Determine the (X, Y) coordinate at the center of the cell enclosing the given text.  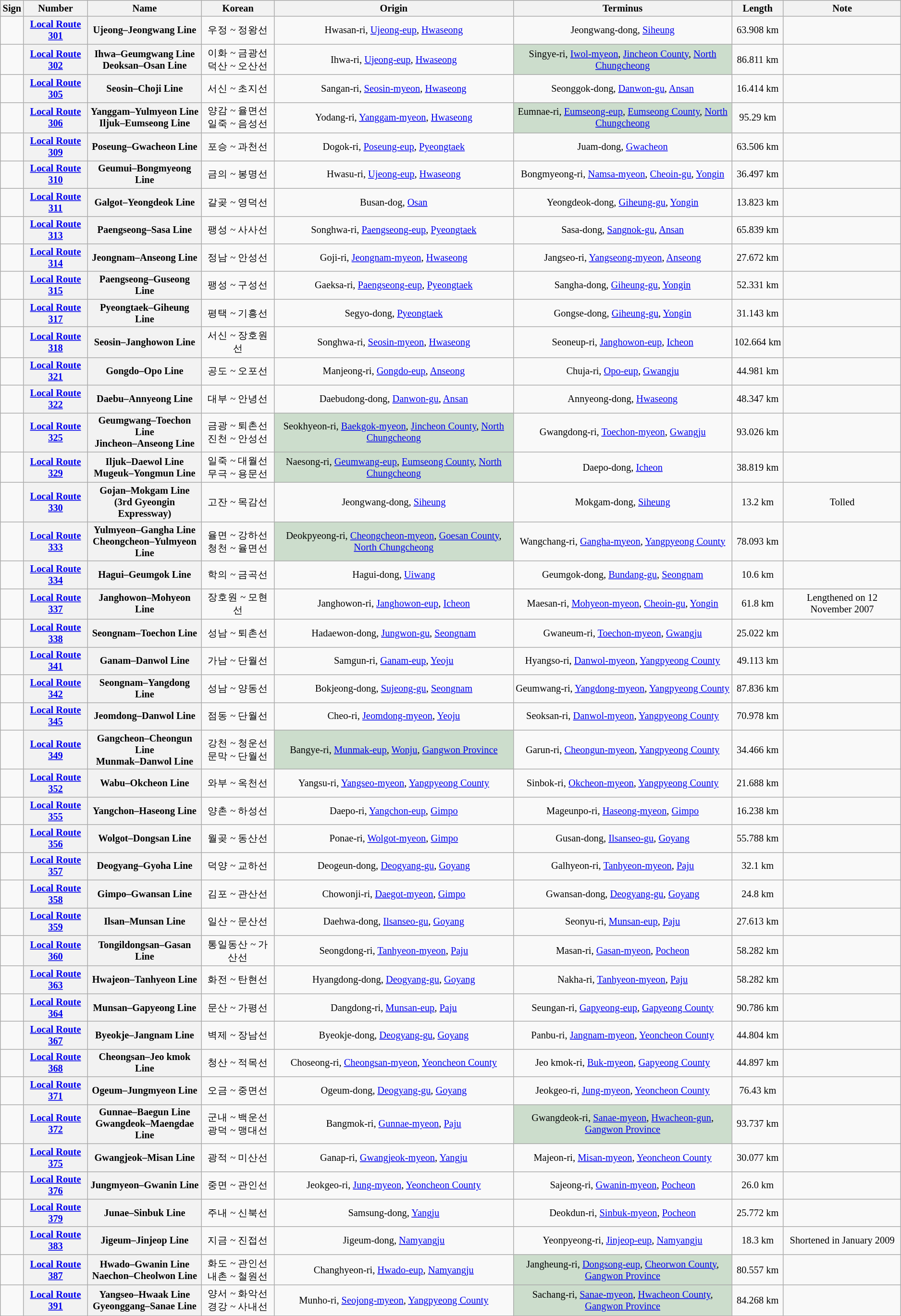
일산 ~ 문산선 (238, 922)
Ganam–Danwol Line (145, 661)
76.43 km (757, 1091)
Naesong-ri, Geumwang-eup, Eumseong County, North Chungcheong (394, 467)
Hadaewon-dong, Jungwon-gu, Seongnam (394, 633)
가남 ~ 단월선 (238, 661)
Hwado–Gwanin LineNaechon–Cheolwon Line (145, 1270)
Chowonji-ri, Daegot-myeon, Gimpo (394, 894)
공도 ~ 오포선 (238, 371)
Local Route 360 (56, 950)
Sinbok-ri, Okcheon-myeon, Yangpyeong County (623, 783)
Janghowon–Mohyeon Line (145, 604)
군내 ~ 백운선광덕 ~ 맹대선 (238, 1124)
Local Route 349 (56, 750)
102.664 km (757, 342)
90.786 km (757, 1008)
Length (757, 8)
Hyangso-ri, Danwol-myeon, Yangpyeong County (623, 661)
Ogeum–Jungmyeon Line (145, 1091)
Geumui–Bongmyeong Line (145, 174)
대부 ~ 안녕선 (238, 399)
44.804 km (757, 1035)
21.688 km (757, 783)
Gwansan-dong, Deogyang-gu, Goyang (623, 894)
36.497 km (757, 174)
Gangcheon–Cheongun LineMunmak–Danwol Line (145, 750)
48.347 km (757, 399)
Cheongsan–Jeo kmok Line (145, 1063)
Sangha-dong, Giheung-gu, Yongin (623, 285)
Local Route 334 (56, 575)
13.2 km (757, 502)
Paengseong–Guseong Line (145, 285)
Maesan-ri, Mohyeon-myeon, Cheoin-gu, Yongin (623, 604)
주내 ~ 신북선 (238, 1213)
Gimpo–Gwansan Line (145, 894)
학의 ~ 금곡선 (238, 575)
Samgun-ri, Ganam-eup, Yeoju (394, 661)
Hwajeon–Tanhyeon Line (145, 980)
Local Route 313 (56, 230)
78.093 km (757, 541)
55.788 km (757, 839)
Tolled (842, 502)
Local Route 321 (56, 371)
Seongnam–Yangdong Line (145, 688)
63.506 km (757, 147)
27.613 km (757, 922)
Choseong-ri, Cheongsan-myeon, Yeoncheon County (394, 1063)
율면 ~ 강하선청천 ~ 율면선 (238, 541)
Number (56, 8)
Jangseo-ri, Yangseong-myeon, Anseong (623, 257)
Bongmyeong-ri, Namsa-myeon, Cheoin-gu, Yongin (623, 174)
Samsung-dong, Yangju (394, 1213)
Busan-dog, Osan (394, 202)
16.414 km (757, 88)
Seonggok-dong, Danwon-gu, Ansan (623, 88)
오금 ~ 중면선 (238, 1091)
팽성 ~ 사사선 (238, 230)
Ogeum-dong, Deogyang-gu, Goyang (394, 1091)
화도 ~ 관인선내촌 ~ 철원선 (238, 1270)
Hwasu-ri, Ujeong-eup, Hwaseong (394, 174)
Lengthened on 12 November 2007 (842, 604)
27.672 km (757, 257)
Gwangdeok-ri, Sanae-myeon, Hwacheon-gun, Gangwon Province (623, 1124)
Yangseo–Hwaak LineGyeonggang–Sanae Line (145, 1300)
점동 ~ 단월선 (238, 716)
청산 ~ 적목선 (238, 1063)
Deogeun-dong, Deogyang-gu, Goyang (394, 866)
Local Route 375 (56, 1158)
Origin (394, 8)
고잔 ~ 목감선 (238, 502)
Jeongnam–Anseong Line (145, 257)
Seonyu-ri, Munsan-eup, Paju (623, 922)
61.8 km (757, 604)
Hyangdong-dong, Deogyang-gu, Goyang (394, 980)
Terminus (623, 8)
Nakha-ri, Tanhyeon-myeon, Paju (623, 980)
Seosin–Janghowon Line (145, 342)
Local Route 357 (56, 866)
Gusan-dong, Ilsanseo-gu, Goyang (623, 839)
Juam-dong, Gwacheon (623, 147)
86.811 km (757, 60)
Seungan-ri, Gapyeong-eup, Gapyeong County (623, 1008)
84.268 km (757, 1300)
Local Route 355 (56, 811)
Songhwa-ri, Paengseong-eup, Pyeongtaek (394, 230)
Ihwa-ri, Ujeong-eup, Hwaseong (394, 60)
Deokpyeong-ri, Cheongcheon-myeon, Goesan County, North Chungcheong (394, 541)
Korean (238, 8)
Local Route 301 (56, 30)
Local Route 338 (56, 633)
26.0 km (757, 1185)
Manjeong-ri, Gongdo-eup, Anseong (394, 371)
Local Route 317 (56, 313)
Ujeong–Jeongwang Line (145, 30)
Yangchon–Haseong Line (145, 811)
성남 ~ 퇴촌선 (238, 633)
93.026 km (757, 432)
중면 ~ 관인선 (238, 1185)
우정 ~ 정왕선 (238, 30)
Local Route 371 (56, 1091)
Local Route 363 (56, 980)
Local Route 356 (56, 839)
Bangmok-ri, Gunnae-myeon, Paju (394, 1124)
Singye-ri, Iwol-myeon, Jincheon County, North Chungcheong (623, 60)
문산 ~ 가평선 (238, 1008)
87.836 km (757, 688)
Munho-ri, Seojong-myeon, Yangpyeong County (394, 1300)
Janghowon-ri, Janghowon-eup, Icheon (394, 604)
Daepo-ri, Yangchon-eup, Gimpo (394, 811)
Name (145, 8)
Local Route 329 (56, 467)
Gaeksa-ri, Paengseong-eup, Pyeongtaek (394, 285)
49.113 km (757, 661)
Tongildongsan–Gasan Line (145, 950)
Note (842, 8)
Deogyang–Gyoha Line (145, 866)
Gojan–Mokgam Line (3rd Gyeongin Expressway) (145, 502)
Jigeum–Jinjeop Line (145, 1241)
Ponae-ri, Wolgot-myeon, Gimpo (394, 839)
양촌 ~ 하성선 (238, 811)
서신 ~ 초지선 (238, 88)
Ilsan–Munsan Line (145, 922)
95.29 km (757, 118)
Local Route 314 (56, 257)
32.1 km (757, 866)
Dogok-ri, Poseung-eup, Pyeongtaek (394, 147)
Chuja-ri, Opo-eup, Gwangju (623, 371)
Jeomdong–Danwol Line (145, 716)
Seoneup-ri, Janghowon-eup, Icheon (623, 342)
Daebu–Annyeong Line (145, 399)
Gwangdong-ri, Toechon-myeon, Gwangju (623, 432)
Shortened in January 2009 (842, 1241)
금의 ~ 봉명선 (238, 174)
Yodang-ri, Yanggam-myeon, Hwaseong (394, 118)
Jeo kmok-ri, Buk-myeon, Gapyeong County (623, 1063)
포승 ~ 과천선 (238, 147)
갈곶 ~ 영덕선 (238, 202)
Mokgam-dong, Siheung (623, 502)
Hwasan-ri, Ujeong-eup, Hwaseong (394, 30)
65.839 km (757, 230)
93.737 km (757, 1124)
Gongse-dong, Giheung-gu, Yongin (623, 313)
Local Route 341 (56, 661)
Wangchang-ri, Gangha-myeon, Yangpyeong County (623, 541)
Yangsu-ri, Yangseo-myeon, Yangpyeong County (394, 783)
18.3 km (757, 1241)
Local Route 368 (56, 1063)
Local Route 376 (56, 1185)
Yeonpyeong-ri, Jinjeop-eup, Namyangju (623, 1241)
Galgot–Yeongdeok Line (145, 202)
44.897 km (757, 1063)
Local Route 337 (56, 604)
Local Route 387 (56, 1270)
Daepo-dong, Icheon (623, 467)
Paengseong–Sasa Line (145, 230)
31.143 km (757, 313)
성남 ~ 양동선 (238, 688)
Annyeong-dong, Hwaseong (623, 399)
Local Route 315 (56, 285)
Local Route 358 (56, 894)
Majeon-ri, Misan-myeon, Yeoncheon County (623, 1158)
Dangdong-ri, Munsan-eup, Paju (394, 1008)
Geumgok-dong, Bundang-gu, Seongnam (623, 575)
Ihwa–Geumgwang LineDeoksan–Osan Line (145, 60)
Daehwa-dong, Ilsanseo-gu, Goyang (394, 922)
80.557 km (757, 1270)
Local Route 383 (56, 1241)
Local Route 311 (56, 202)
정남 ~ 안성선 (238, 257)
Jungmyeon–Gwanin Line (145, 1185)
Bangye-ri, Munmak-eup, Wonju, Gangwon Province (394, 750)
Local Route 364 (56, 1008)
Garun-ri, Cheongun-myeon, Yangpyeong County (623, 750)
38.819 km (757, 467)
Yeongdeok-dong, Giheung-gu, Yongin (623, 202)
Seongdong-ri, Tanhyeon-myeon, Paju (394, 950)
Eumnae-ri, Eumseong-eup, Eumseong County, North Chungcheong (623, 118)
Local Route 306 (56, 118)
52.331 km (757, 285)
Local Route 318 (56, 342)
통일동산 ~ 가산선 (238, 950)
Songhwa-ri, Seosin-myeon, Hwaseong (394, 342)
광적 ~ 미산선 (238, 1158)
평택 ~ 기흥선 (238, 313)
화전 ~ 탄현선 (238, 980)
Local Route 333 (56, 541)
월곶 ~ 동산선 (238, 839)
Gongdo–Opo Line (145, 371)
Gwangjeok–Misan Line (145, 1158)
Iljuk–Daewol LineMugeuk–Yongmun Line (145, 467)
Byeokje–Jangnam Line (145, 1035)
Panbu-ri, Jangnam-myeon, Yeoncheon County (623, 1035)
Junae–Sinbuk Line (145, 1213)
Cheo-ri, Jeomdong-myeon, Yeoju (394, 716)
Mageunpo-ri, Haseong-myeon, Gimpo (623, 811)
25.022 km (757, 633)
25.772 km (757, 1213)
Local Route 330 (56, 502)
Local Route 325 (56, 432)
Changhyeon-ri, Hwado-eup, Namyangju (394, 1270)
44.981 km (757, 371)
Local Route 379 (56, 1213)
Local Route 391 (56, 1300)
김포 ~ 관산선 (238, 894)
양서 ~ 화악선경강 ~ 사내선 (238, 1300)
덕양 ~ 교하선 (238, 866)
Local Route 302 (56, 60)
Hagui-dong, Uiwang (394, 575)
Deokdun-ri, Sinbuk-myeon, Pocheon (623, 1213)
일죽 ~ 대월선무극 ~ 용문선 (238, 467)
13.823 km (757, 202)
Pyeongtaek–Giheung Line (145, 313)
Gunnae–Baegun LineGwangdeok–Maengdae Line (145, 1124)
Local Route 372 (56, 1124)
Local Route 305 (56, 88)
금광 ~ 퇴촌선진천 ~ 안성선 (238, 432)
34.466 km (757, 750)
Byeokje-dong, Deogyang-gu, Goyang (394, 1035)
Hagui–Geumgok Line (145, 575)
24.8 km (757, 894)
63.908 km (757, 30)
와부 ~ 옥천선 (238, 783)
서신 ~ 장호원선 (238, 342)
Geumwang-ri, Yangdong-myeon, Yangpyeong County (623, 688)
Segyo-dong, Pyeongtaek (394, 313)
Gwaneum-ri, Toechon-myeon, Gwangju (623, 633)
70.978 km (757, 716)
장호원 ~ 모현선 (238, 604)
지금 ~ 진접선 (238, 1241)
Munsan–Gapyeong Line (145, 1008)
Wolgot–Dongsan Line (145, 839)
Sajeong-ri, Gwanin-myeon, Pocheon (623, 1185)
Local Route 342 (56, 688)
Ganap-ri, Gwangjeok-myeon, Yangju (394, 1158)
Galhyeon-ri, Tanhyeon-myeon, Paju (623, 866)
Seosin–Choji Line (145, 88)
30.077 km (757, 1158)
팽성 ~ 구성선 (238, 285)
벽제 ~ 장남선 (238, 1035)
Sangan-ri, Seosin-myeon, Hwaseong (394, 88)
Seokhyeon-ri, Baekgok-myeon, Jincheon County, North Chungcheong (394, 432)
Local Route 322 (56, 399)
Poseung–Gwacheon Line (145, 147)
Sign (12, 8)
Local Route 352 (56, 783)
양감 ~ 율면선일죽 ~ 음성선 (238, 118)
Seongnam–Toechon Line (145, 633)
Local Route 359 (56, 922)
Local Route 367 (56, 1035)
Daebudong-dong, Danwon-gu, Ansan (394, 399)
Sachang-ri, Sanae-myeon, Hwacheon County, Gangwon Province (623, 1300)
Jangheung-ri, Dongsong-eup, Cheorwon County, Gangwon Province (623, 1270)
Goji-ri, Jeongnam-myeon, Hwaseong (394, 257)
Seoksan-ri, Danwol-myeon, Yangpyeong County (623, 716)
16.238 km (757, 811)
Yulmyeon–Gangha LineCheongcheon–Yulmyeon Line (145, 541)
Bokjeong-dong, Sujeong-gu, Seongnam (394, 688)
강천 ~ 청운선문막 ~ 단월선 (238, 750)
Wabu–Okcheon Line (145, 783)
이화 ~ 금광선덕산 ~ 오산선 (238, 60)
Jigeum-dong, Namyangju (394, 1241)
Geumgwang–Toechon LineJincheon–Anseong Line (145, 432)
Yanggam–Yulmyeon LineIljuk–Eumseong Line (145, 118)
10.6 km (757, 575)
Local Route 310 (56, 174)
Local Route 309 (56, 147)
Masan-ri, Gasan-myeon, Pocheon (623, 950)
Sasa-dong, Sangnok-gu, Ansan (623, 230)
Local Route 345 (56, 716)
